Capture the cell that displays the provided text and extract its [X, Y] central coordinate. 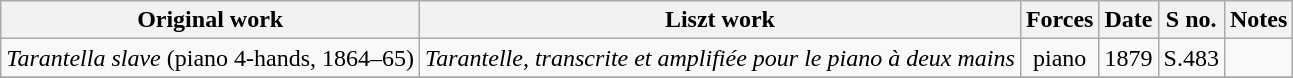
Tarantella slave (piano 4-hands, 1864–65) [210, 58]
Notes [1258, 20]
piano [1060, 58]
Tarantelle, transcrite et amplifiée pour le piano à deux mains [720, 58]
Forces [1060, 20]
S.483 [1191, 58]
1879 [1128, 58]
Original work [210, 20]
S no. [1191, 20]
Date [1128, 20]
Liszt work [720, 20]
